From the cell containing the given text, extract its center point as (X, Y) coordinate. 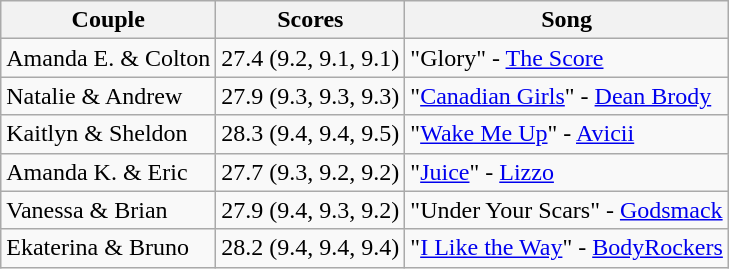
Song (567, 20)
28.2 (9.4, 9.4, 9.4) (310, 248)
Ekaterina & Bruno (108, 248)
Scores (310, 20)
27.9 (9.3, 9.3, 9.3) (310, 96)
Amanda E. & Colton (108, 58)
"Wake Me Up" - Avicii (567, 134)
28.3 (9.4, 9.4, 9.5) (310, 134)
"Glory" - The Score (567, 58)
27.7 (9.3, 9.2, 9.2) (310, 172)
Natalie & Andrew (108, 96)
Amanda K. & Eric (108, 172)
Kaitlyn & Sheldon (108, 134)
Couple (108, 20)
27.4 (9.2, 9.1, 9.1) (310, 58)
27.9 (9.4, 9.3, 9.2) (310, 210)
"Juice" - Lizzo (567, 172)
"I Like the Way" - BodyRockers (567, 248)
"Under Your Scars" - Godsmack (567, 210)
"Canadian Girls" - Dean Brody (567, 96)
Vanessa & Brian (108, 210)
